Extract the [X, Y] coordinate from the center of the cell holding the provided text.  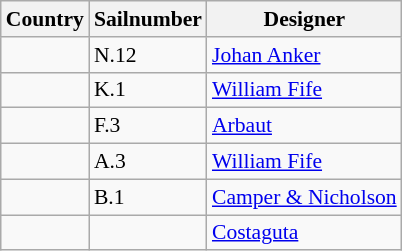
N.12 [148, 55]
B.1 [148, 197]
Arbaut [304, 126]
Johan Anker [304, 55]
Country [45, 19]
F.3 [148, 126]
A.3 [148, 162]
Costaguta [304, 233]
K.1 [148, 90]
Camper & Nicholson [304, 197]
Designer [304, 19]
Sailnumber [148, 19]
